Return the [X, Y] coordinate for the center point of the cell that contains the specified text.  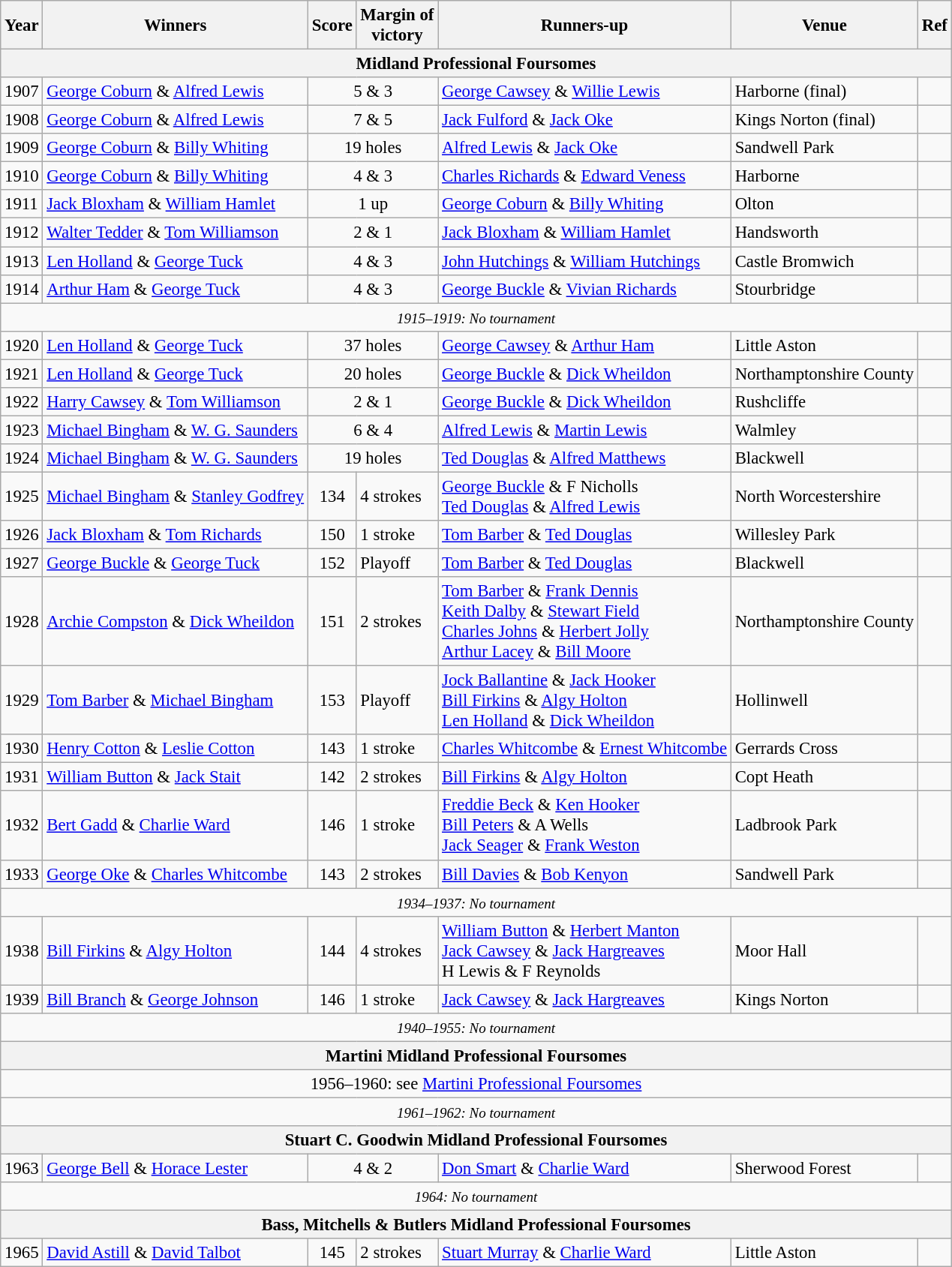
1909 [22, 148]
George Bell & Horace Lester [176, 1169]
Olton [824, 205]
1961–1962: No tournament [476, 1112]
George Buckle & Vivian Richards [585, 289]
1931 [22, 777]
1927 [22, 563]
Ted Douglas & Alfred Matthews [585, 458]
Archie Compston & Dick Wheildon [176, 621]
George Oke & Charles Whitcombe [176, 874]
John Hutchings & William Hutchings [585, 261]
Stuart C. Goodwin Midland Professional Foursomes [476, 1140]
Ref [935, 26]
Harry Cawsey & Tom Williamson [176, 402]
George Buckle & George Tuck [176, 563]
Don Smart & Charlie Ward [585, 1169]
Year [22, 26]
1915–1919: No tournament [476, 317]
Margin ofvictory [398, 26]
Bill Davies & Bob Kenyon [585, 874]
Runners-up [585, 26]
Gerrards Cross [824, 749]
Walter Tedder & Tom Williamson [176, 233]
Martini Midland Professional Foursomes [476, 1055]
1908 [22, 120]
Freddie Beck & Ken HookerBill Peters & A WellsJack Seager & Frank Weston [585, 826]
145 [332, 1253]
Ladbrook Park [824, 826]
Venue [824, 26]
1932 [22, 826]
1929 [22, 701]
20 holes [372, 374]
Bass, Mitchells & Butlers Midland Professional Foursomes [476, 1225]
Rushcliffe [824, 402]
David Astill & David Talbot [176, 1253]
William Button & Herbert MantonJack Cawsey & Jack HargreavesH Lewis & F Reynolds [585, 950]
Jack Fulford & Jack Oke [585, 120]
Stourbridge [824, 289]
Sherwood Forest [824, 1169]
Jack Cawsey & Jack Hargreaves [585, 999]
152 [332, 563]
1910 [22, 176]
1933 [22, 874]
1920 [22, 345]
Tom Barber & Michael Bingham [176, 701]
144 [332, 950]
Winners [176, 26]
5 & 3 [372, 92]
142 [332, 777]
Jack Bloxham & Tom Richards [176, 535]
1924 [22, 458]
1956–1960: see Martini Professional Foursomes [476, 1084]
George Buckle & F NichollsTed Douglas & Alfred Lewis [585, 497]
Kings Norton (final) [824, 120]
7 & 5 [372, 120]
1913 [22, 261]
1934–1937: No tournament [476, 902]
1922 [22, 402]
Score [332, 26]
Arthur Ham & George Tuck [176, 289]
1 up [372, 205]
Midland Professional Foursomes [476, 64]
George Cawsey & Arthur Ham [585, 345]
Bert Gadd & Charlie Ward [176, 826]
1938 [22, 950]
William Button & Jack Stait [176, 777]
Alfred Lewis & Jack Oke [585, 148]
1912 [22, 233]
134 [332, 497]
6 & 4 [372, 430]
1925 [22, 497]
1911 [22, 205]
Willesley Park [824, 535]
1928 [22, 621]
Tom Barber & Frank DennisKeith Dalby & Stewart FieldCharles Johns & Herbert JollyArthur Lacey & Bill Moore [585, 621]
Jock Ballantine & Jack HookerBill Firkins & Algy HoltonLen Holland & Dick Wheildon [585, 701]
151 [332, 621]
1914 [22, 289]
1940–1955: No tournament [476, 1028]
Stuart Murray & Charlie Ward [585, 1253]
1965 [22, 1253]
1907 [22, 92]
Moor Hall [824, 950]
Alfred Lewis & Martin Lewis [585, 430]
1930 [22, 749]
1964: No tournament [476, 1196]
150 [332, 535]
Henry Cotton & Leslie Cotton [176, 749]
1921 [22, 374]
1939 [22, 999]
Copt Heath [824, 777]
Hollinwell [824, 701]
1963 [22, 1169]
Handsworth [824, 233]
Harborne [824, 176]
North Worcestershire [824, 497]
George Cawsey & Willie Lewis [585, 92]
Harborne (final) [824, 92]
1926 [22, 535]
Bill Branch & George Johnson [176, 999]
4 & 2 [372, 1169]
Walmley [824, 430]
Castle Bromwich [824, 261]
153 [332, 701]
1923 [22, 430]
Michael Bingham & Stanley Godfrey [176, 497]
37 holes [372, 345]
Charles Whitcombe & Ernest Whitcombe [585, 749]
Kings Norton [824, 999]
Charles Richards & Edward Veness [585, 176]
